For the text-containing cell, return its midpoint in (x, y) coordinate format. 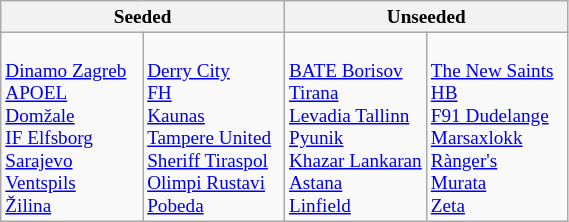
Unseeded (426, 17)
Derry City FH Kaunas Tampere United Sheriff Tiraspol Olimpi Rustavi Pobeda (214, 126)
Dinamo Zagreb APOEL Domžale IF Elfsborg Sarajevo Ventspils Žilina (72, 126)
The New Saints HB F91 Dudelange Marsaxlokk Rànger's Murata Zeta (497, 126)
Seeded (143, 17)
BATE Borisov Tirana Levadia Tallinn Pyunik Khazar Lankaran Astana Linfield (355, 126)
